Extract the (X, Y) coordinate from the center of the cell holding the provided text.  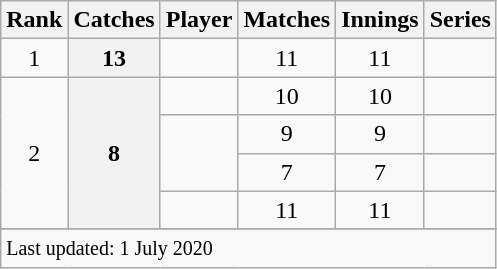
Last updated: 1 July 2020 (249, 248)
13 (114, 58)
Series (460, 20)
Matches (287, 20)
Innings (380, 20)
Player (199, 20)
2 (34, 153)
1 (34, 58)
Catches (114, 20)
Rank (34, 20)
8 (114, 153)
